Return the [x, y] coordinate for the center point of the cell that contains the specified text.  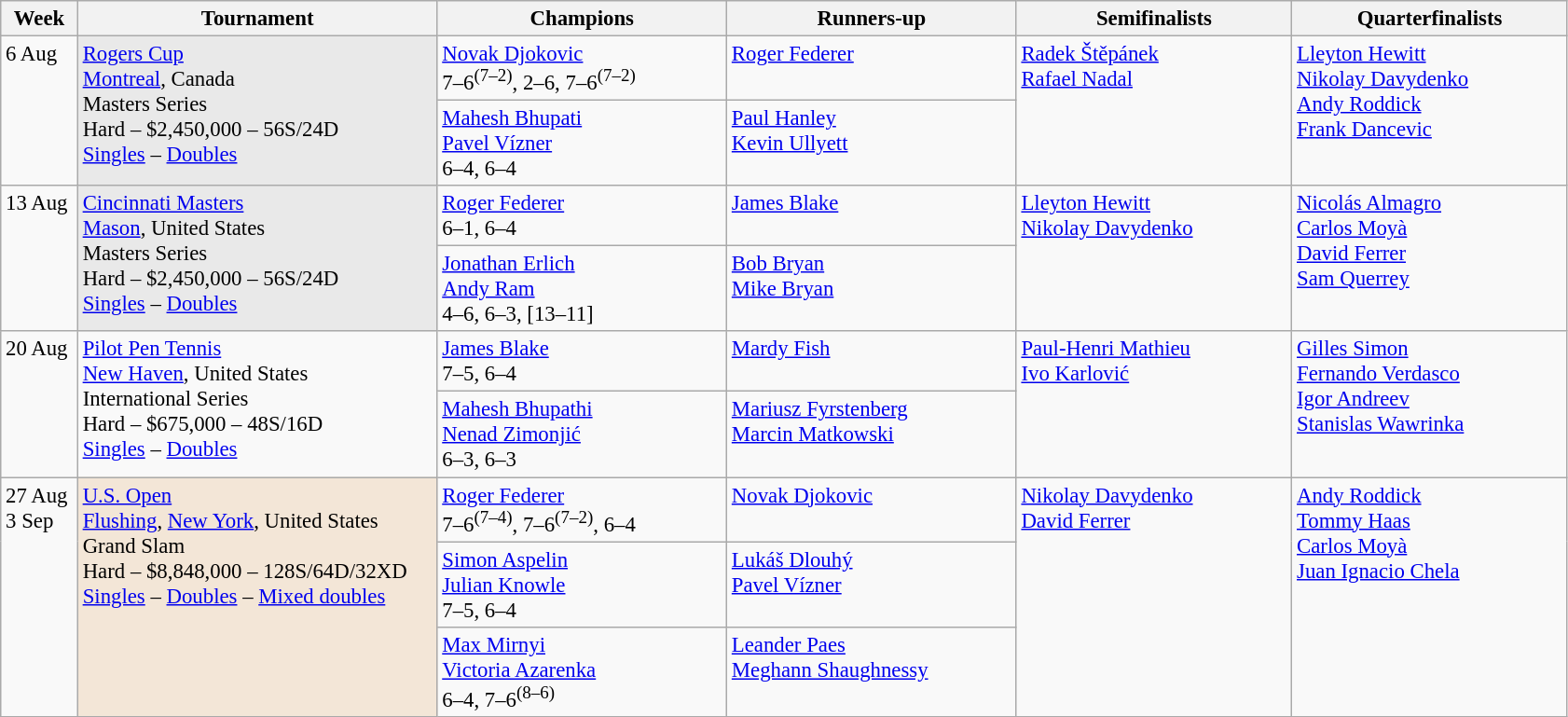
Gilles Simon Fernando Verdasco Igor Andreev Stanislas Wawrinka [1430, 405]
Roger Federer 6–1, 6–4 [582, 216]
Roger Federer 7–6(7–4), 7–6(7–2), 6–4 [582, 509]
Nikolay Davydenko David Ferrer [1154, 597]
Simon Aspelin Julian Knowle7–5, 6–4 [582, 585]
Quarterfinalists [1430, 19]
Semifinalists [1154, 19]
U.S. Open Flushing, New York, United StatesGrand SlamHard – $8,848,000 – 128S/64D/32XDSingles – Doubles – Mixed doubles [257, 597]
Cincinnati Masters Mason, United StatesMasters SeriesHard – $2,450,000 – 56S/24DSingles – Doubles [257, 258]
Jonathan Erlich Andy Ram4–6, 6–3, [13–11] [582, 289]
Mariusz Fyrstenberg Marcin Matkowski [873, 434]
Max Mirnyi Victoria Azarenka 6–4, 7–6(8–6) [582, 671]
Radek Štěpánek Rafael Nadal [1154, 112]
Leander Paes Meghann Shaughnessy [873, 671]
Lleyton Hewitt Nikolay Davydenko [1154, 258]
James Blake [873, 216]
Lleyton Hewitt Nikolay Davydenko Andy Roddick Frank Dancevic [1430, 112]
Pilot Pen Tennis New Haven, United StatesInternational SeriesHard – $675,000 – 48S/16DSingles – Doubles [257, 405]
Tournament [257, 19]
Mardy Fish [873, 362]
Novak Djokovic [873, 509]
Rogers Cup Montreal, CanadaMasters SeriesHard – $2,450,000 – 56S/24DSingles – Doubles [257, 112]
Mahesh Bhupathi Nenad Zimonjić 6–3, 6–3 [582, 434]
Mahesh Bhupati Pavel Vízner 6–4, 6–4 [582, 144]
Champions [582, 19]
27 Aug3 Sep [39, 597]
Paul Hanley Kevin Ullyett [873, 144]
Novak Djokovic 7–6(7–2), 2–6, 7–6(7–2) [582, 69]
20 Aug [39, 405]
13 Aug [39, 258]
Week [39, 19]
Bob Bryan Mike Bryan [873, 289]
Nicolás Almagro Carlos Moyà David Ferrer Sam Querrey [1430, 258]
Runners-up [873, 19]
Roger Federer [873, 69]
James Blake 7–5, 6–4 [582, 362]
Lukáš Dlouhý Pavel Vízner [873, 585]
6 Aug [39, 112]
Andy Roddick Tommy Haas Carlos Moyà Juan Ignacio Chela [1430, 597]
Paul-Henri Mathieu Ivo Karlović [1154, 405]
